Search for the cell housing the specified text and yield its [x, y] center coordinate. 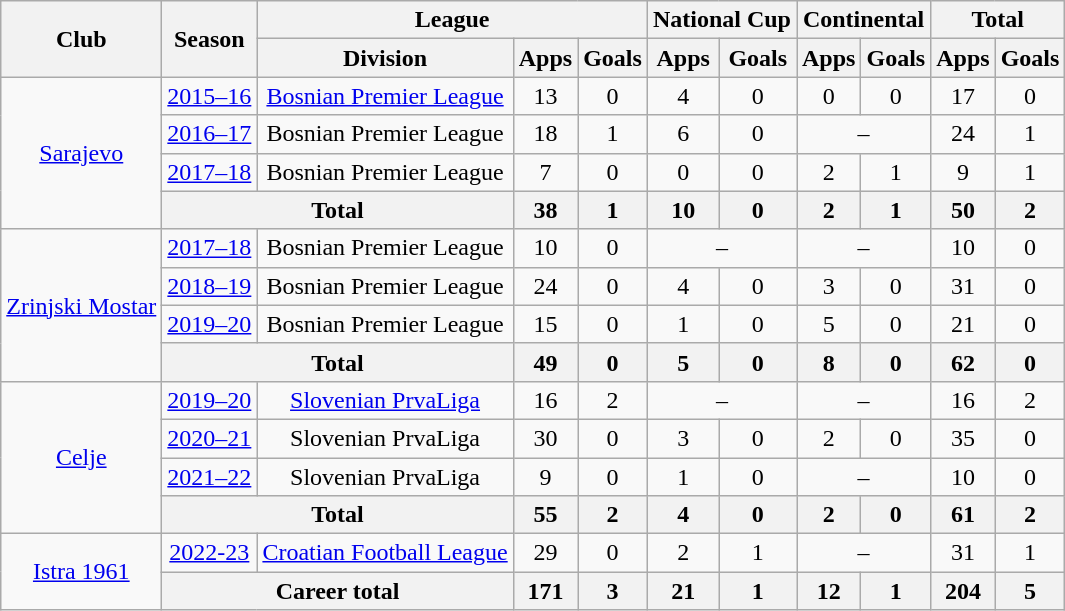
2015–16 [210, 96]
Sarajevo [82, 153]
2020–21 [210, 438]
2022-23 [210, 553]
30 [545, 438]
Continental [863, 20]
8 [828, 362]
Division [385, 58]
Career total [338, 591]
171 [545, 591]
National Cup [722, 20]
Celje [82, 457]
50 [963, 210]
7 [545, 172]
12 [828, 591]
Season [210, 39]
61 [963, 515]
15 [545, 324]
204 [963, 591]
Zrinjski Mostar [82, 305]
2016–17 [210, 134]
Croatian Football League [385, 553]
2021–22 [210, 477]
62 [963, 362]
13 [545, 96]
2018–19 [210, 286]
Club [82, 39]
Istra 1961 [82, 572]
17 [963, 96]
35 [963, 438]
49 [545, 362]
League [452, 20]
18 [545, 134]
38 [545, 210]
6 [683, 134]
29 [545, 553]
55 [545, 515]
